Capture the cell that displays the provided text and extract its (X, Y) central coordinate. 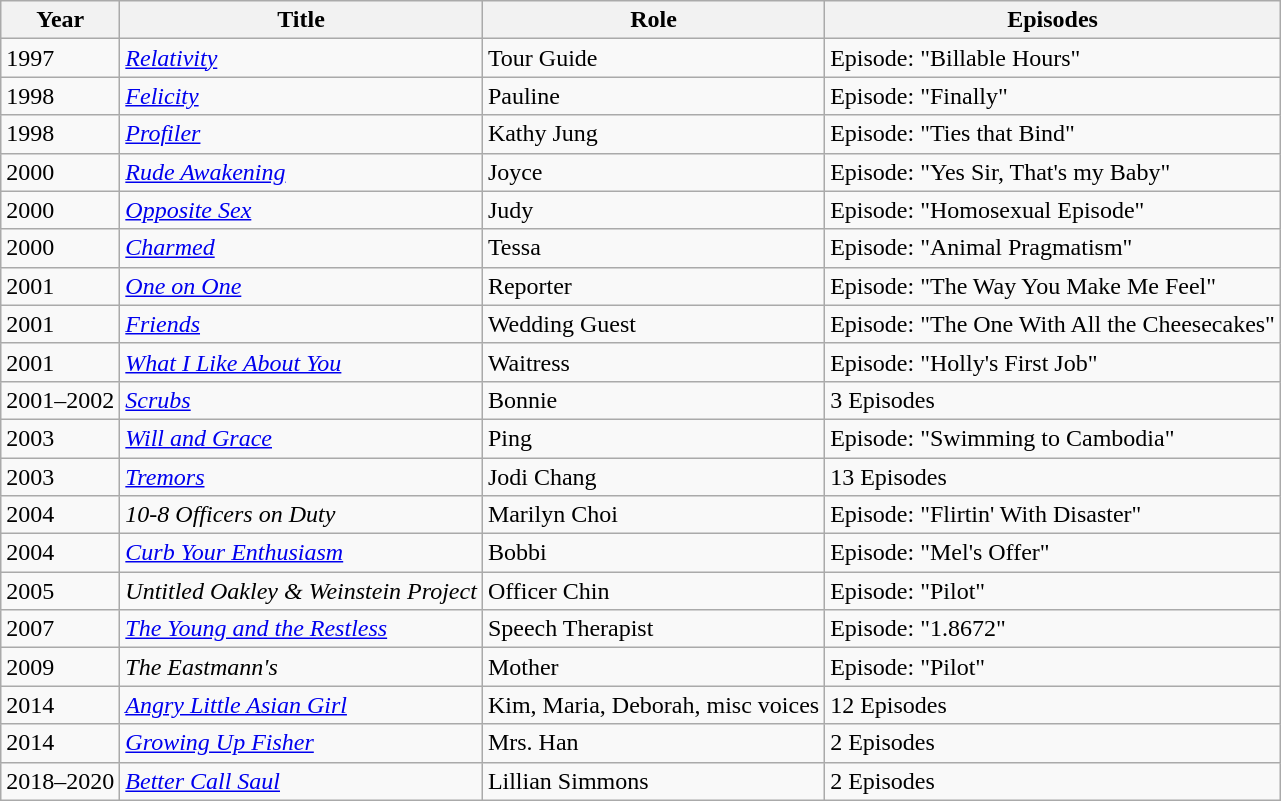
Joyce (653, 172)
Growing Up Fisher (302, 743)
2005 (60, 591)
What I Like About You (302, 362)
10-8 Officers on Duty (302, 515)
Episode: "Mel's Offer" (1053, 553)
Reporter (653, 286)
Lillian Simmons (653, 781)
Tour Guide (653, 58)
Tremors (302, 477)
Bonnie (653, 400)
Mother (653, 667)
Marilyn Choi (653, 515)
Judy (653, 210)
Better Call Saul (302, 781)
Episode: "Yes Sir, That's my Baby" (1053, 172)
Friends (302, 324)
Jodi Chang (653, 477)
Tessa (653, 248)
Bobbi (653, 553)
Episode: "Finally" (1053, 96)
The Eastmann's (302, 667)
Ping (653, 438)
Waitress (653, 362)
Kim, Maria, Deborah, misc voices (653, 705)
Profiler (302, 134)
Rude Awakening (302, 172)
Felicity (302, 96)
12 Episodes (1053, 705)
Scrubs (302, 400)
Relativity (302, 58)
Episode: "The Way You Make Me Feel" (1053, 286)
2018–2020 (60, 781)
Episode: "Homosexual Episode" (1053, 210)
Episode: "Animal Pragmatism" (1053, 248)
Episode: "1.8672" (1053, 629)
Episode: "Ties that Bind" (1053, 134)
Untitled Oakley & Weinstein Project (302, 591)
3 Episodes (1053, 400)
The Young and the Restless (302, 629)
Title (302, 20)
Episode: "The One With All the Cheesecakes" (1053, 324)
2009 (60, 667)
1997 (60, 58)
Pauline (653, 96)
Episode: "Holly's First Job" (1053, 362)
Opposite Sex (302, 210)
Episode: "Billable Hours" (1053, 58)
Year (60, 20)
13 Episodes (1053, 477)
Speech Therapist (653, 629)
Wedding Guest (653, 324)
Will and Grace (302, 438)
Mrs. Han (653, 743)
One on One (302, 286)
Officer Chin (653, 591)
2001–2002 (60, 400)
Role (653, 20)
Kathy Jung (653, 134)
Episode: "Swimming to Cambodia" (1053, 438)
Curb Your Enthusiasm (302, 553)
Angry Little Asian Girl (302, 705)
Charmed (302, 248)
Episodes (1053, 20)
Episode: "Flirtin' With Disaster" (1053, 515)
2007 (60, 629)
